Locate the cell with the specified text and output its (x, y) center coordinate. 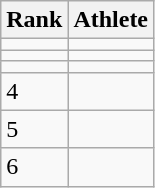
4 (34, 91)
Athlete (111, 20)
5 (34, 129)
Rank (34, 20)
6 (34, 167)
